Determine the [x, y] coordinate at the center of the cell enclosing the given text.  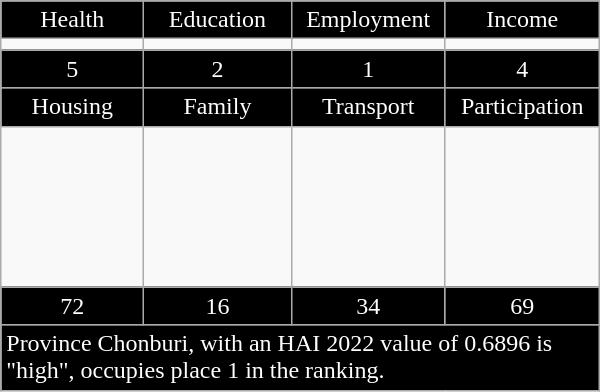
34 [368, 306]
Income [522, 20]
Participation [522, 107]
Housing [72, 107]
69 [522, 306]
Province Chonburi, with an HAI 2022 value of 0.6896 is "high", occupies place 1 in the ranking. [300, 358]
5 [72, 69]
Health [72, 20]
1 [368, 69]
4 [522, 69]
Education [218, 20]
72 [72, 306]
Transport [368, 107]
Employment [368, 20]
16 [218, 306]
Family [218, 107]
2 [218, 69]
